Identify which cell holds the provided text, then report its [x, y] central coordinate. 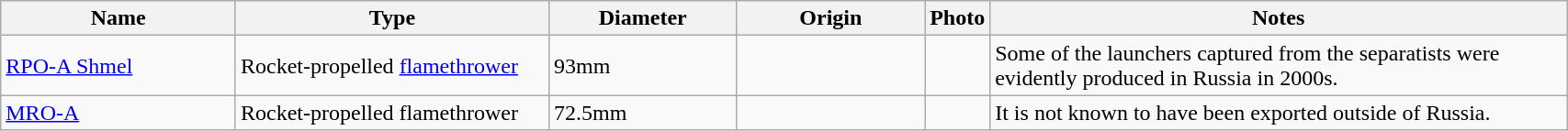
RPO-A Shmel [118, 66]
Origin [830, 18]
Name [118, 18]
It is not known to have been exported outside of Russia. [1279, 113]
MRO-A [118, 113]
72.5mm [643, 113]
Some of the launchers captured from the separatists were evidently produced in Russia in 2000s. [1279, 66]
Notes [1279, 18]
Diameter [643, 18]
Type [391, 18]
Photo [957, 18]
93mm [643, 66]
